Determine the (X, Y) coordinate at the center of the cell enclosing the given text.  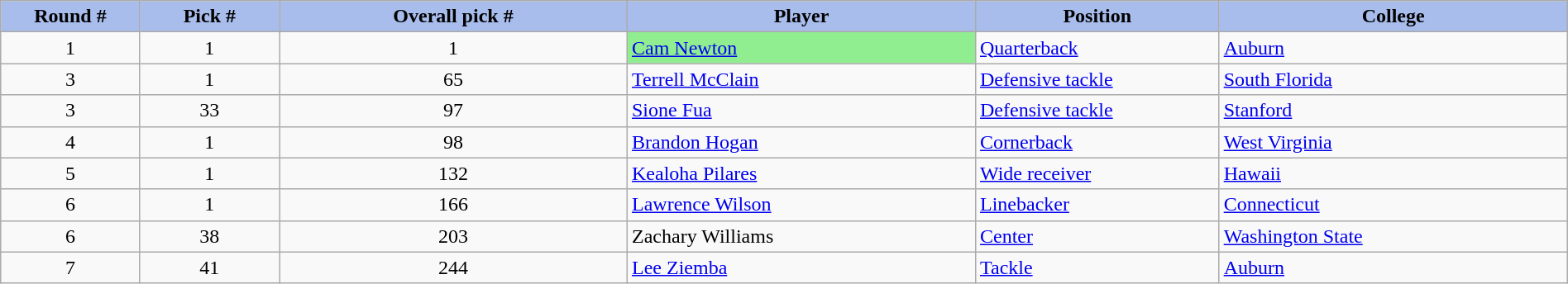
Tackle (1097, 267)
166 (453, 205)
Hawaii (1393, 173)
5 (70, 173)
65 (453, 79)
244 (453, 267)
203 (453, 236)
Lee Ziemba (801, 267)
Lawrence Wilson (801, 205)
Sione Fua (801, 111)
33 (209, 111)
Connecticut (1393, 205)
98 (453, 142)
132 (453, 173)
Kealoha Pilares (801, 173)
7 (70, 267)
South Florida (1393, 79)
College (1393, 17)
Cam Newton (801, 48)
97 (453, 111)
4 (70, 142)
West Virginia (1393, 142)
Linebacker (1097, 205)
Washington State (1393, 236)
Pick # (209, 17)
Cornerback (1097, 142)
Player (801, 17)
Center (1097, 236)
41 (209, 267)
Terrell McClain (801, 79)
Wide receiver (1097, 173)
Quarterback (1097, 48)
Zachary Williams (801, 236)
Overall pick # (453, 17)
Stanford (1393, 111)
Position (1097, 17)
Round # (70, 17)
38 (209, 236)
Brandon Hogan (801, 142)
